Locate the cell with the specified text and output its (x, y) center coordinate. 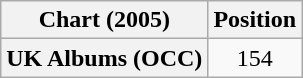
UK Albums (OCC) (104, 58)
Chart (2005) (104, 20)
Position (255, 20)
154 (255, 58)
